Locate the cell with the specified text and output its [X, Y] center coordinate. 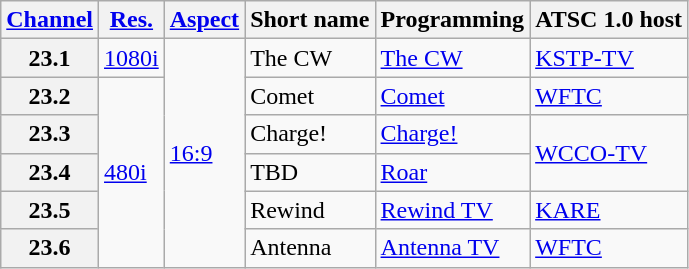
KARE [609, 210]
23.1 [50, 58]
Short name [310, 20]
23.2 [50, 96]
Res. [132, 20]
ATSC 1.0 host [609, 20]
23.4 [50, 172]
1080i [132, 58]
Antenna [310, 248]
Programming [452, 20]
Rewind [310, 210]
Roar [452, 172]
TBD [310, 172]
16:9 [204, 153]
23.5 [50, 210]
WCCO-TV [609, 153]
23.6 [50, 248]
Channel [50, 20]
Aspect [204, 20]
480i [132, 172]
23.3 [50, 134]
Antenna TV [452, 248]
Rewind TV [452, 210]
KSTP-TV [609, 58]
